Return [x, y] of the center of cell containing provided text 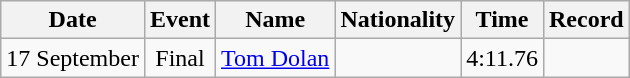
Record [586, 20]
Event [180, 20]
Name [276, 20]
Nationality [398, 20]
Time [502, 20]
Final [180, 58]
4:11.76 [502, 58]
Date [73, 20]
Tom Dolan [276, 58]
17 September [73, 58]
